For the text-containing cell, return its midpoint in (x, y) coordinate format. 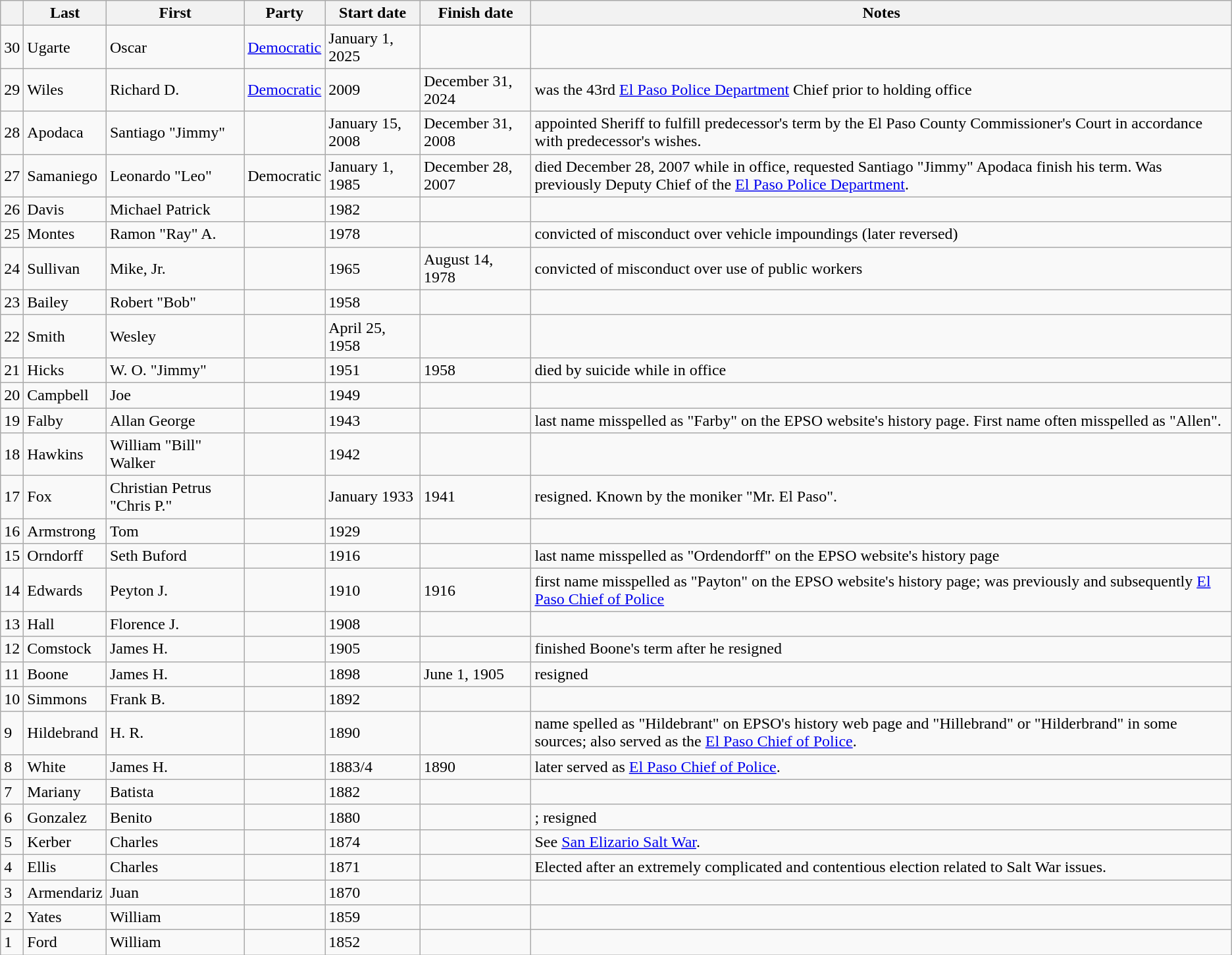
5 (12, 842)
Hildebrand (65, 733)
Yates (65, 917)
4 (12, 867)
1882 (372, 792)
1883/4 (372, 767)
Samaniego (65, 175)
29 (12, 90)
; resigned (881, 817)
Benito (175, 817)
August 14, 1978 (475, 269)
1982 (372, 209)
First (175, 13)
14 (12, 590)
Ugarte (65, 47)
Davis (65, 209)
23 (12, 302)
Kerber (65, 842)
Orndorff (65, 556)
1978 (372, 234)
Bailey (65, 302)
H. R. (175, 733)
1880 (372, 817)
January 1933 (372, 498)
Frank B. (175, 699)
Seth Buford (175, 556)
1898 (372, 674)
Party (284, 13)
Wesley (175, 336)
Last (65, 13)
Apodaca (65, 133)
15 (12, 556)
last name misspelled as "Ordendorff" on the EPSO website's history page (881, 556)
9 (12, 733)
Comstock (65, 649)
Fox (65, 498)
7 (12, 792)
Start date (372, 13)
1871 (372, 867)
Hicks (65, 370)
18 (12, 454)
Wiles (65, 90)
Joe (175, 395)
resigned (881, 674)
Oscar (175, 47)
1892 (372, 699)
Michael Patrick (175, 209)
11 (12, 674)
27 (12, 175)
Armstrong (65, 531)
1874 (372, 842)
1929 (372, 531)
December 31, 2024 (475, 90)
Hawkins (65, 454)
W. O. "Jimmy" (175, 370)
April 25, 1958 (372, 336)
Richard D. (175, 90)
13 (12, 624)
Edwards (65, 590)
Hall (65, 624)
Florence J. (175, 624)
Smith (65, 336)
2009 (372, 90)
White (65, 767)
Falby (65, 421)
1965 (372, 269)
later served as El Paso Chief of Police. (881, 767)
17 (12, 498)
resigned. Known by the moniker "Mr. El Paso". (881, 498)
16 (12, 531)
10 (12, 699)
1943 (372, 421)
22 (12, 336)
January 15, 2008 (372, 133)
January 1, 1985 (372, 175)
Ellis (65, 867)
See San Elizario Salt War. (881, 842)
June 1, 1905 (475, 674)
1910 (372, 590)
was the 43rd El Paso Police Department Chief prior to holding office (881, 90)
6 (12, 817)
1941 (475, 498)
2 (12, 917)
died by suicide while in office (881, 370)
1951 (372, 370)
30 (12, 47)
January 1, 2025 (372, 47)
1 (12, 942)
Montes (65, 234)
first name misspelled as "Payton" on the EPSO website's history page; was previously and subsequently El Paso Chief of Police (881, 590)
12 (12, 649)
convicted of misconduct over use of public workers (881, 269)
Peyton J. (175, 590)
Santiago "Jimmy" (175, 133)
21 (12, 370)
Mariany (65, 792)
Sullivan (65, 269)
December 28, 2007 (475, 175)
1949 (372, 395)
25 (12, 234)
26 (12, 209)
3 (12, 892)
28 (12, 133)
William "Bill" Walker (175, 454)
8 (12, 767)
Campbell (65, 395)
convicted of misconduct over vehicle impoundings (later reversed) (881, 234)
Batista (175, 792)
1942 (372, 454)
24 (12, 269)
19 (12, 421)
Ramon "Ray" A. (175, 234)
appointed Sheriff to fulfill predecessor's term by the El Paso County Commissioner's Court in accordance with predecessor's wishes. (881, 133)
1859 (372, 917)
1852 (372, 942)
Notes (881, 13)
Ford (65, 942)
20 (12, 395)
Tom (175, 531)
1905 (372, 649)
Mike, Jr. (175, 269)
1870 (372, 892)
finished Boone's term after he resigned (881, 649)
Armendariz (65, 892)
Gonzalez (65, 817)
Simmons (65, 699)
Robert "Bob" (175, 302)
1908 (372, 624)
Leonardo "Leo" (175, 175)
Allan George (175, 421)
Juan (175, 892)
Boone (65, 674)
December 31, 2008 (475, 133)
Elected after an extremely complicated and contentious election related to Salt War issues. (881, 867)
last name misspelled as "Farby" on the EPSO website's history page. First name often misspelled as "Allen". (881, 421)
Christian Petrus "Chris P." (175, 498)
Finish date (475, 13)
